Return the [X, Y] coordinate for the center point of the cell that contains the specified text.  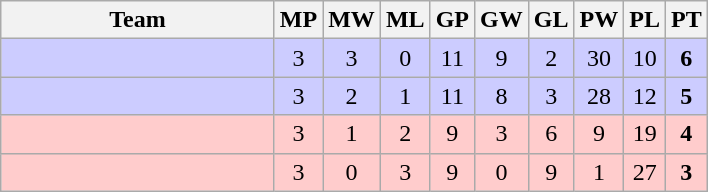
12 [645, 96]
GW [502, 20]
MP [298, 20]
MW [352, 20]
8 [502, 96]
4 [687, 134]
PL [645, 20]
27 [645, 172]
PT [687, 20]
19 [645, 134]
5 [687, 96]
28 [599, 96]
GP [452, 20]
ML [405, 20]
PW [599, 20]
30 [599, 58]
GL [551, 20]
Team [138, 20]
10 [645, 58]
